From the cell containing the given text, extract its center point as (X, Y) coordinate. 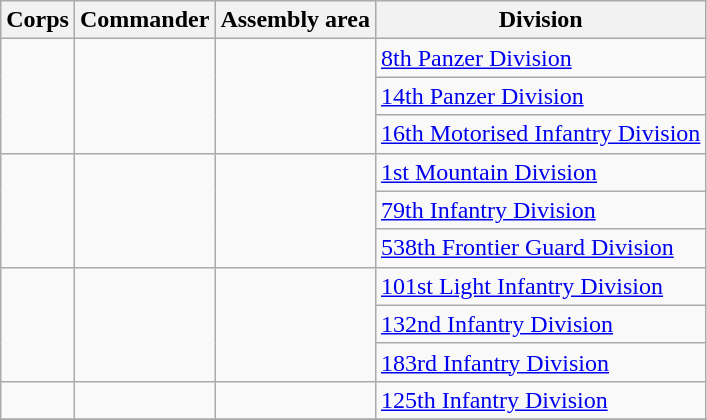
183rd Infantry Division (540, 362)
132nd Infantry Division (540, 324)
538th Frontier Guard Division (540, 248)
79th Infantry Division (540, 210)
Corps (38, 20)
Assembly area (296, 20)
Division (540, 20)
14th Panzer Division (540, 96)
Commander (144, 20)
16th Motorised Infantry Division (540, 134)
1st Mountain Division (540, 172)
125th Infantry Division (540, 400)
101st Light Infantry Division (540, 286)
8th Panzer Division (540, 58)
